Find where the given text appears and provide that cell's center as (X, Y) coordinate. 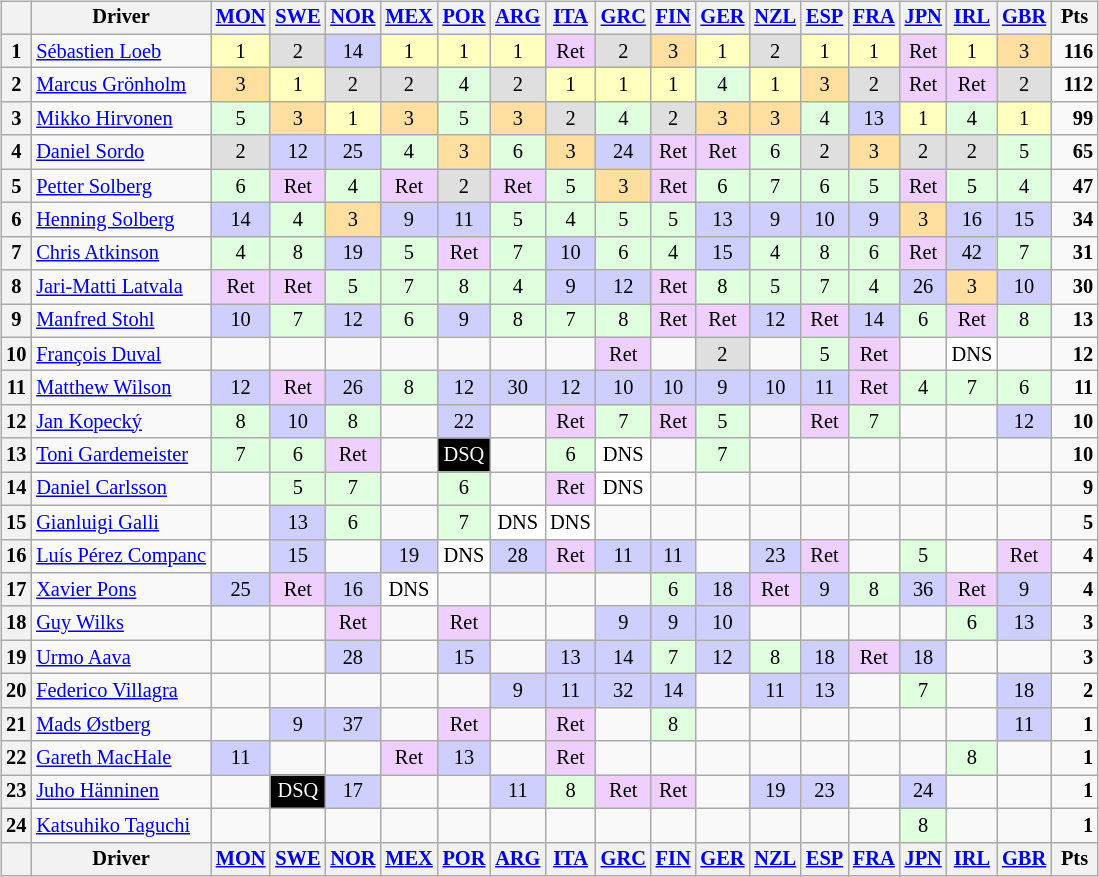
34 (1074, 220)
Henning Solberg (121, 220)
Chris Atkinson (121, 253)
Guy Wilks (121, 623)
99 (1074, 119)
112 (1074, 85)
Marcus Grönholm (121, 85)
Jan Kopecký (121, 422)
47 (1074, 186)
Urmo Aava (121, 657)
37 (352, 724)
Juho Hänninen (121, 792)
36 (924, 590)
Katsuhiko Taguchi (121, 825)
Manfred Stohl (121, 321)
21 (16, 724)
42 (972, 253)
Xavier Pons (121, 590)
Mikko Hirvonen (121, 119)
François Duval (121, 354)
Federico Villagra (121, 691)
Daniel Carlsson (121, 489)
116 (1074, 51)
65 (1074, 152)
Matthew Wilson (121, 388)
Petter Solberg (121, 186)
Mads Østberg (121, 724)
32 (624, 691)
Toni Gardemeister (121, 455)
31 (1074, 253)
Daniel Sordo (121, 152)
20 (16, 691)
Gareth MacHale (121, 758)
Gianluigi Galli (121, 522)
Sébastien Loeb (121, 51)
Jari-Matti Latvala (121, 287)
Luís Pérez Companc (121, 556)
